From the cell containing the given text, extract its center point as [x, y] coordinate. 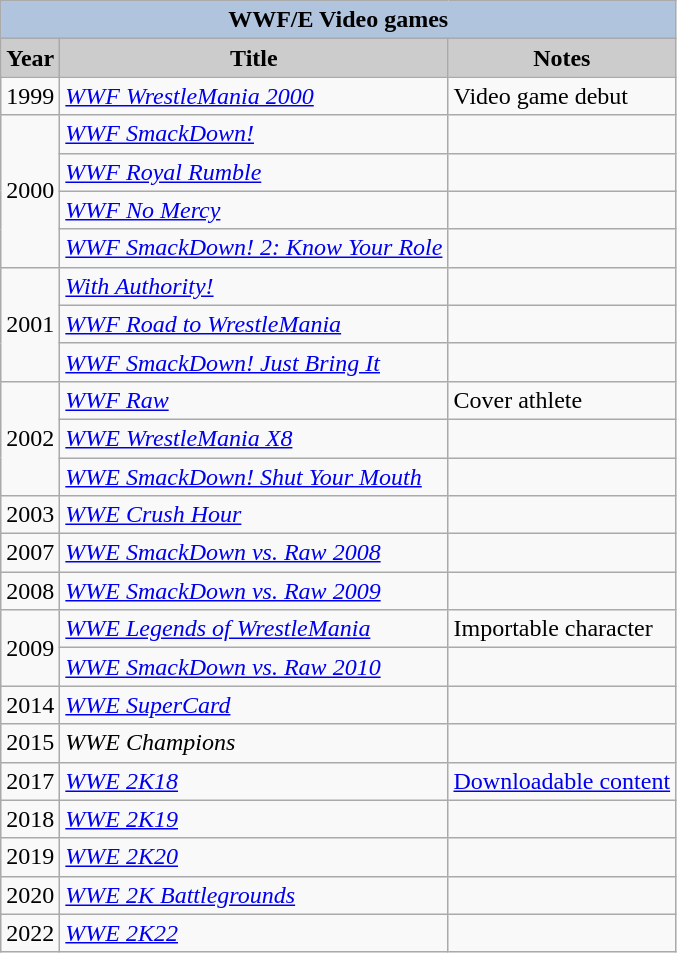
2019 [30, 857]
Video game debut [562, 96]
WWE SmackDown vs. Raw 2010 [254, 667]
WWE 2K19 [254, 819]
2018 [30, 819]
2002 [30, 438]
WWE 2K22 [254, 933]
2008 [30, 591]
1999 [30, 96]
2017 [30, 781]
WWE Crush Hour [254, 515]
2022 [30, 933]
WWE 2K Battlegrounds [254, 895]
WWF/E Video games [338, 20]
WWF Royal Rumble [254, 172]
Title [254, 58]
2003 [30, 515]
WWE SmackDown vs. Raw 2008 [254, 553]
WWF Raw [254, 400]
WWE WrestleMania X8 [254, 438]
Downloadable content [562, 781]
WWE 2K20 [254, 857]
WWE SmackDown vs. Raw 2009 [254, 591]
2014 [30, 705]
WWF SmackDown! [254, 134]
Cover athlete [562, 400]
2001 [30, 324]
Notes [562, 58]
WWE 2K18 [254, 781]
2015 [30, 743]
Importable character [562, 629]
WWF Road to WrestleMania [254, 324]
With Authority! [254, 286]
WWF WrestleMania 2000 [254, 96]
2009 [30, 648]
WWE SmackDown! Shut Your Mouth [254, 477]
WWF No Mercy [254, 210]
WWE SuperCard [254, 705]
WWF SmackDown! Just Bring It [254, 362]
2007 [30, 553]
WWE Champions [254, 743]
2000 [30, 191]
Year [30, 58]
2020 [30, 895]
WWF SmackDown! 2: Know Your Role [254, 248]
WWE Legends of WrestleMania [254, 629]
